Output the (X, Y) coordinate of the center of the cell containing the given text.  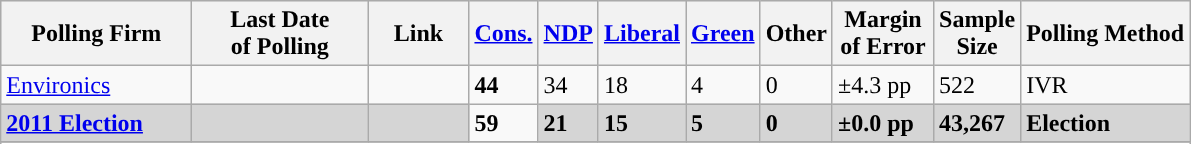
Green (724, 34)
4 (724, 85)
15 (642, 123)
Liberal (642, 34)
59 (504, 123)
Link (418, 34)
Environics (96, 85)
Cons. (504, 34)
Election (1106, 123)
18 (642, 85)
34 (568, 85)
5 (724, 123)
±4.3 pp (882, 85)
2011 Election (96, 123)
522 (978, 85)
SampleSize (978, 34)
IVR (1106, 85)
NDP (568, 34)
Polling Method (1106, 34)
Other (796, 34)
±0.0 pp (882, 123)
21 (568, 123)
Marginof Error (882, 34)
44 (504, 85)
Polling Firm (96, 34)
Last Dateof Polling (280, 34)
43,267 (978, 123)
